From the cell containing the given text, extract its center point as (X, Y) coordinate. 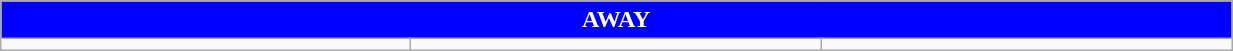
AWAY (616, 20)
